Return [x, y] of the center of cell containing provided text 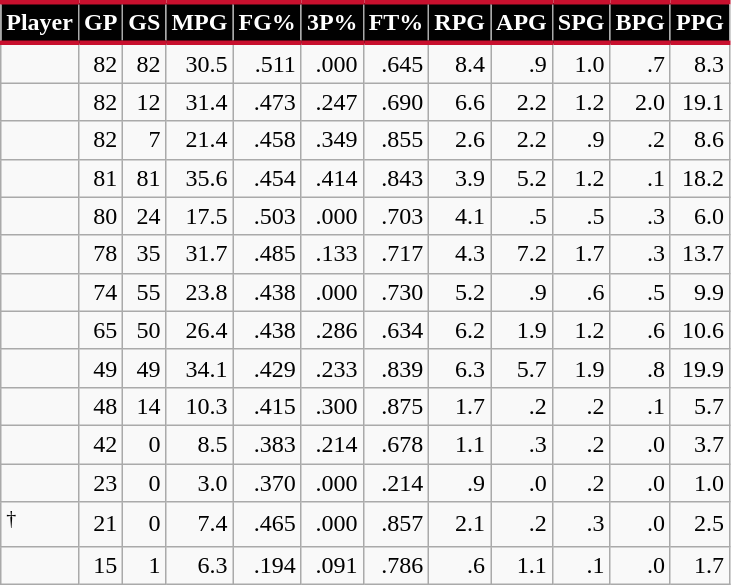
15 [100, 565]
35.6 [200, 178]
18.2 [700, 178]
.415 [267, 406]
.429 [267, 368]
.843 [396, 178]
31.4 [200, 102]
2.0 [640, 102]
.454 [267, 178]
.717 [396, 254]
FG% [267, 22]
3.9 [460, 178]
3.0 [200, 483]
.370 [267, 483]
.703 [396, 216]
1 [144, 565]
34.1 [200, 368]
55 [144, 292]
13.7 [700, 254]
.645 [396, 63]
.133 [332, 254]
APG [522, 22]
9.9 [700, 292]
7 [144, 140]
3.7 [700, 444]
4.1 [460, 216]
.690 [396, 102]
MPG [200, 22]
24 [144, 216]
6.2 [460, 330]
8.3 [700, 63]
.634 [396, 330]
.855 [396, 140]
7.4 [200, 524]
.8 [640, 368]
65 [100, 330]
.383 [267, 444]
SPG [581, 22]
.286 [332, 330]
Player [40, 22]
19.9 [700, 368]
.786 [396, 565]
.511 [267, 63]
BPG [640, 22]
.194 [267, 565]
23.8 [200, 292]
26.4 [200, 330]
10.6 [700, 330]
GP [100, 22]
FT% [396, 22]
12 [144, 102]
31.7 [200, 254]
† [40, 524]
30.5 [200, 63]
.839 [396, 368]
35 [144, 254]
42 [100, 444]
.678 [396, 444]
.875 [396, 406]
8.5 [200, 444]
.503 [267, 216]
50 [144, 330]
2.5 [700, 524]
21 [100, 524]
2.1 [460, 524]
6.6 [460, 102]
6.0 [700, 216]
3P% [332, 22]
PPG [700, 22]
.465 [267, 524]
10.3 [200, 406]
GS [144, 22]
8.6 [700, 140]
7.2 [522, 254]
.233 [332, 368]
8.4 [460, 63]
74 [100, 292]
.473 [267, 102]
.091 [332, 565]
.300 [332, 406]
19.1 [700, 102]
80 [100, 216]
.458 [267, 140]
.730 [396, 292]
RPG [460, 22]
17.5 [200, 216]
.414 [332, 178]
2.6 [460, 140]
21.4 [200, 140]
14 [144, 406]
48 [100, 406]
23 [100, 483]
.857 [396, 524]
.7 [640, 63]
.247 [332, 102]
78 [100, 254]
.349 [332, 140]
4.3 [460, 254]
.485 [267, 254]
